Capture the cell that displays the provided text and extract its (x, y) central coordinate. 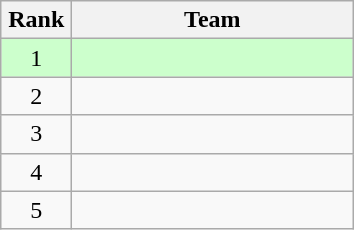
5 (36, 210)
Rank (36, 20)
4 (36, 172)
Team (212, 20)
2 (36, 96)
3 (36, 134)
1 (36, 58)
